Scan for the cell matching the given text and deliver its [x, y] coordinate at center. 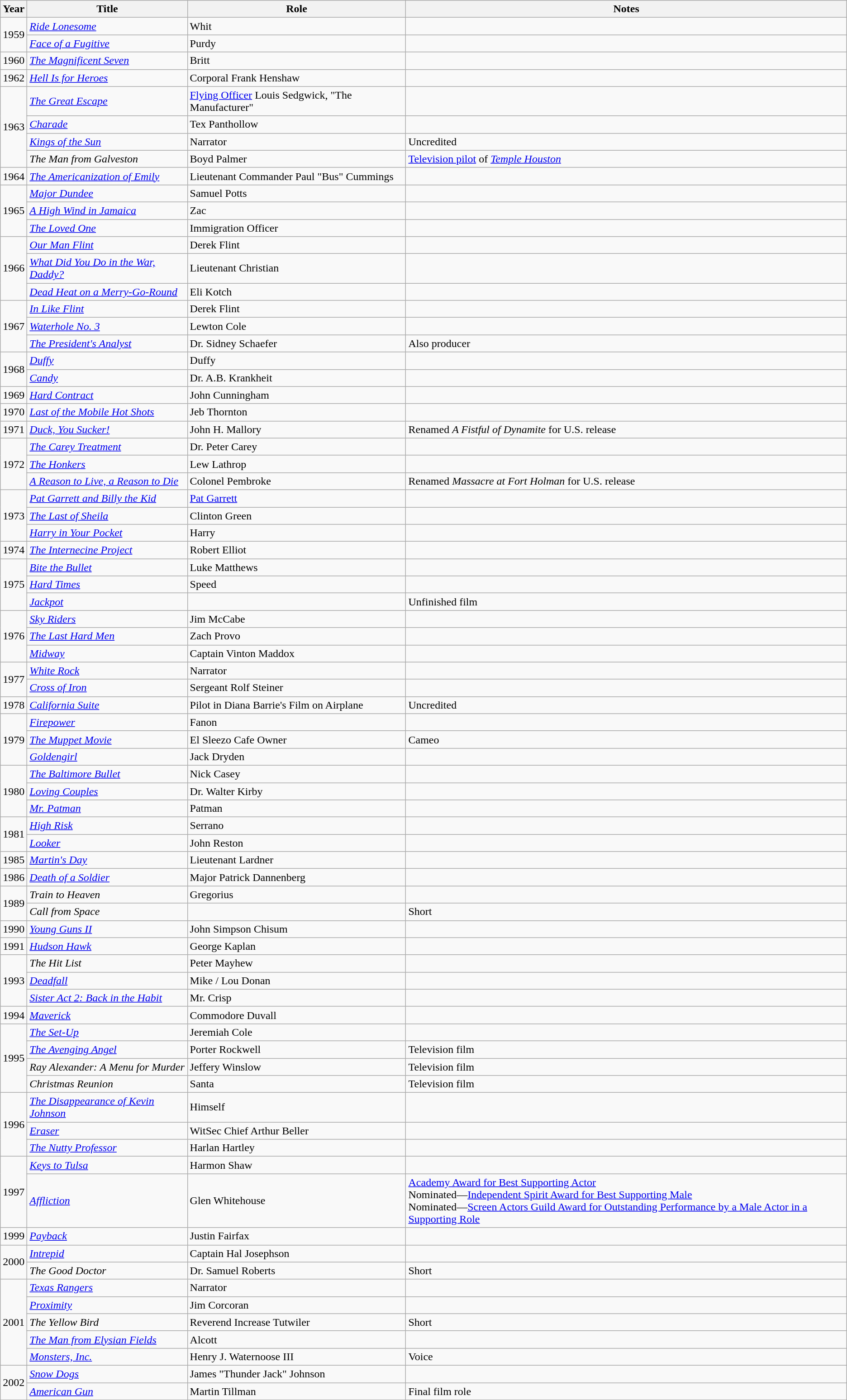
Mike / Lou Donan [297, 981]
Death of a Soldier [107, 877]
Dr. Peter Carey [297, 447]
Corporal Frank Henshaw [297, 78]
Pat Garrett and Billy the Kid [107, 498]
Television pilot of Temple Houston [626, 159]
The Man from Elysian Fields [107, 1339]
Goldengirl [107, 757]
2001 [14, 1322]
1999 [14, 1236]
Alcott [297, 1339]
Sister Act 2: Back in the Habit [107, 998]
1966 [14, 269]
Flying Officer Louis Sedgwick, "The Manufacturer" [297, 101]
The Loved One [107, 228]
Lewton Cole [297, 326]
Commodore Duvall [297, 1015]
WitSec Chief Arthur Beller [297, 1131]
Pilot in Diana Barrie's Film on Airplane [297, 705]
Role [297, 9]
2000 [14, 1262]
1965 [14, 210]
What Did You Do in the War, Daddy? [107, 269]
Lieutenant Commander Paul "Bus" Cummings [297, 176]
Title [107, 9]
1978 [14, 705]
The Last Hard Men [107, 636]
Hell Is for Heroes [107, 78]
Justin Fairfax [297, 1236]
Train to Heaven [107, 895]
1967 [14, 326]
Deadfall [107, 981]
Fanon [297, 722]
Jeffery Winslow [297, 1067]
Loving Couples [107, 791]
El Sleezo Cafe Owner [297, 739]
James "Thunder Jack" Johnson [297, 1374]
Face of a Fugitive [107, 43]
Harry in Your Pocket [107, 533]
1960 [14, 61]
1989 [14, 903]
1985 [14, 860]
1975 [14, 585]
George Kaplan [297, 946]
Britt [297, 61]
1981 [14, 834]
Porter Rockwell [297, 1049]
1974 [14, 550]
Dr. Walter Kirby [297, 791]
Clinton Green [297, 515]
1972 [14, 464]
Tex Panthollow [297, 124]
Jackpot [107, 602]
John H. Mallory [297, 429]
1996 [14, 1125]
John Simpson Chisum [297, 929]
Major Patrick Dannenberg [297, 877]
The Americanization of Emily [107, 176]
The Set-Up [107, 1032]
1986 [14, 877]
Patman [297, 809]
Christmas Reunion [107, 1084]
Keys to Tulsa [107, 1165]
Serrano [297, 826]
California Suite [107, 705]
1991 [14, 946]
Colonel Pembroke [297, 481]
1963 [14, 127]
Nick Casey [297, 774]
Luke Matthews [297, 567]
Eraser [107, 1131]
Dr. A.B. Krankheit [297, 378]
Santa [297, 1084]
Eli Kotch [297, 292]
Dead Heat on a Merry-Go-Round [107, 292]
Monsters, Inc. [107, 1357]
Snow Dogs [107, 1374]
1968 [14, 369]
Mr. Patman [107, 809]
American Gun [107, 1391]
Harlan Hartley [297, 1148]
The Baltimore Bullet [107, 774]
High Risk [107, 826]
Duck, You Sucker! [107, 429]
Zac [297, 210]
Peter Mayhew [297, 963]
Pat Garrett [297, 498]
1959 [14, 35]
Proximity [107, 1305]
The Disappearance of Kevin Johnson [107, 1108]
The Nutty Professor [107, 1148]
Jim McCabe [297, 619]
Jeb Thornton [297, 412]
John Cunningham [297, 395]
White Rock [107, 671]
Midway [107, 653]
Waterhole No. 3 [107, 326]
1997 [14, 1192]
Maverick [107, 1015]
Voice [626, 1357]
1971 [14, 429]
1976 [14, 636]
2002 [14, 1382]
Captain Hal Josephson [297, 1253]
Intrepid [107, 1253]
Lew Lathrop [297, 464]
Martin Tillman [297, 1391]
Dr. Samuel Roberts [297, 1271]
Martin's Day [107, 860]
Ray Alexander: A Menu for Murder [107, 1067]
Henry J. Waternoose III [297, 1357]
The Hit List [107, 963]
Sky Riders [107, 619]
A Reason to Live, a Reason to Die [107, 481]
The Last of Sheila [107, 515]
Boyd Palmer [297, 159]
Glen Whitehouse [297, 1201]
Hudson Hawk [107, 946]
1970 [14, 412]
The Magnificent Seven [107, 61]
The Good Doctor [107, 1271]
1994 [14, 1015]
Hard Times [107, 585]
Sergeant Rolf Steiner [297, 688]
Jeremiah Cole [297, 1032]
Harmon Shaw [297, 1165]
1993 [14, 981]
Major Dundee [107, 193]
Samuel Potts [297, 193]
1973 [14, 515]
The Yellow Bird [107, 1322]
The Avenging Angel [107, 1049]
Young Guns II [107, 929]
The Honkers [107, 464]
Payback [107, 1236]
Unfinished film [626, 602]
1979 [14, 739]
1990 [14, 929]
Cross of Iron [107, 688]
Robert Elliot [297, 550]
1962 [14, 78]
1980 [14, 791]
Our Man Flint [107, 245]
Immigration Officer [297, 228]
Hard Contract [107, 395]
Year [14, 9]
Captain Vinton Maddox [297, 653]
Last of the Mobile Hot Shots [107, 412]
1995 [14, 1058]
Jim Corcoran [297, 1305]
The President's Analyst [107, 343]
Lieutenant Lardner [297, 860]
Kings of the Sun [107, 142]
Reverend Increase Tutwiler [297, 1322]
Looker [107, 843]
The Great Escape [107, 101]
A High Wind in Jamaica [107, 210]
Jack Dryden [297, 757]
1977 [14, 679]
The Muppet Movie [107, 739]
The Man from Galveston [107, 159]
Mr. Crisp [297, 998]
Call from Space [107, 912]
Whit [297, 26]
Harry [297, 533]
Himself [297, 1108]
Bite the Bullet [107, 567]
Zach Provo [297, 636]
Firepower [107, 722]
Dr. Sidney Schaefer [297, 343]
Cameo [626, 739]
Charade [107, 124]
Speed [297, 585]
1964 [14, 176]
Lieutenant Christian [297, 269]
Renamed A Fistful of Dynamite for U.S. release [626, 429]
The Carey Treatment [107, 447]
Renamed Massacre at Fort Holman for U.S. release [626, 481]
The Internecine Project [107, 550]
Texas Rangers [107, 1288]
In Like Flint [107, 309]
Ride Lonesome [107, 26]
Candy [107, 378]
1969 [14, 395]
John Reston [297, 843]
Notes [626, 9]
Purdy [297, 43]
Gregorius [297, 895]
Also producer [626, 343]
Final film role [626, 1391]
Affliction [107, 1201]
